Find where the given text appears and provide that cell's center as [X, Y] coordinate. 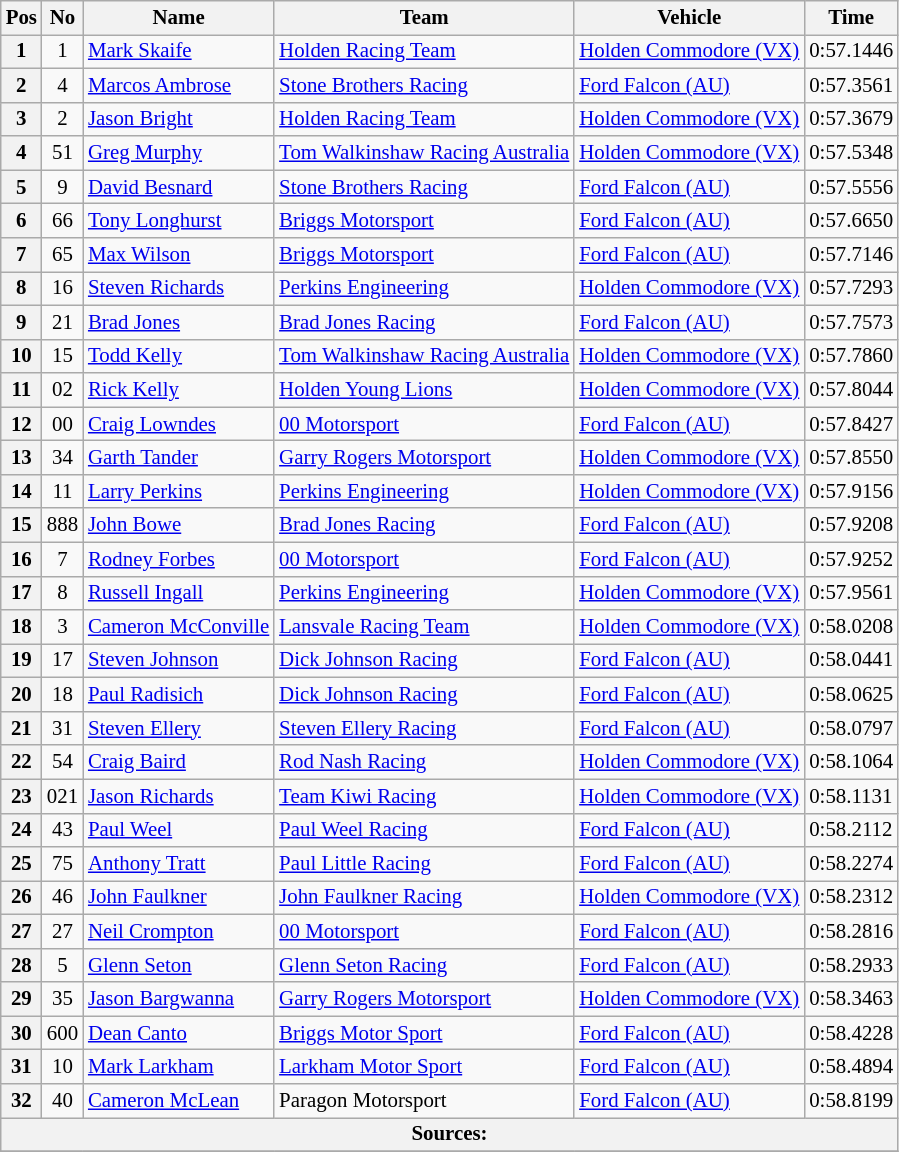
No [62, 18]
0:57.9561 [851, 593]
Holden Young Lions [424, 390]
0:58.0208 [851, 627]
0:57.7146 [851, 255]
Time [851, 18]
Steven Johnson [178, 661]
Steven Richards [178, 288]
600 [62, 1033]
0:58.3463 [851, 999]
0:57.9252 [851, 559]
0:57.7860 [851, 356]
25 [22, 864]
Craig Baird [178, 762]
0:58.2274 [851, 864]
Paul Little Racing [424, 864]
Paul Weel [178, 830]
0:58.2933 [851, 965]
32 [22, 1101]
888 [62, 525]
Rod Nash Racing [424, 762]
12 [22, 424]
24 [22, 830]
0:57.9156 [851, 491]
Jason Bright [178, 119]
Team Kiwi Racing [424, 796]
65 [62, 255]
34 [62, 458]
0:57.8044 [851, 390]
0:58.2112 [851, 830]
Jason Richards [178, 796]
Mark Larkham [178, 1067]
0:57.9208 [851, 525]
Glenn Seton [178, 965]
0:57.6650 [851, 221]
0:58.4228 [851, 1033]
43 [62, 830]
02 [62, 390]
6 [22, 221]
David Besnard [178, 187]
46 [62, 898]
Steven Ellery [178, 728]
26 [22, 898]
Anthony Tratt [178, 864]
00 [62, 424]
19 [22, 661]
0:57.3679 [851, 119]
29 [22, 999]
0:57.7573 [851, 322]
John Faulkner [178, 898]
Cameron McLean [178, 1101]
0:58.0797 [851, 728]
Cameron McConville [178, 627]
Pos [22, 18]
40 [62, 1101]
54 [62, 762]
0:57.1446 [851, 51]
28 [22, 965]
Mark Skaife [178, 51]
0:58.1064 [851, 762]
0:57.8427 [851, 424]
Russell Ingall [178, 593]
Name [178, 18]
Paragon Motorsport [424, 1101]
0:58.8199 [851, 1101]
0:57.5556 [851, 187]
Paul Weel Racing [424, 830]
John Faulkner Racing [424, 898]
Steven Ellery Racing [424, 728]
Craig Lowndes [178, 424]
Marcos Ambrose [178, 85]
Vehicle [689, 18]
John Bowe [178, 525]
Rick Kelly [178, 390]
Rodney Forbes [178, 559]
35 [62, 999]
0:58.1131 [851, 796]
23 [22, 796]
Lansvale Racing Team [424, 627]
51 [62, 153]
13 [22, 458]
0:58.2312 [851, 898]
75 [62, 864]
Neil Crompton [178, 931]
Greg Murphy [178, 153]
Larkham Motor Sport [424, 1067]
Briggs Motor Sport [424, 1033]
0:57.5348 [851, 153]
20 [22, 695]
0:57.7293 [851, 288]
66 [62, 221]
Glenn Seton Racing [424, 965]
14 [22, 491]
Todd Kelly [178, 356]
Jason Bargwanna [178, 999]
22 [22, 762]
Garth Tander [178, 458]
Max Wilson [178, 255]
Sources: [450, 1135]
Paul Radisich [178, 695]
Tony Longhurst [178, 221]
0:57.8550 [851, 458]
021 [62, 796]
0:57.3561 [851, 85]
Larry Perkins [178, 491]
Brad Jones [178, 322]
0:58.2816 [851, 931]
0:58.0625 [851, 695]
30 [22, 1033]
Team [424, 18]
Dean Canto [178, 1033]
0:58.0441 [851, 661]
0:58.4894 [851, 1067]
